Identify which cell holds the provided text, then report its [x, y] central coordinate. 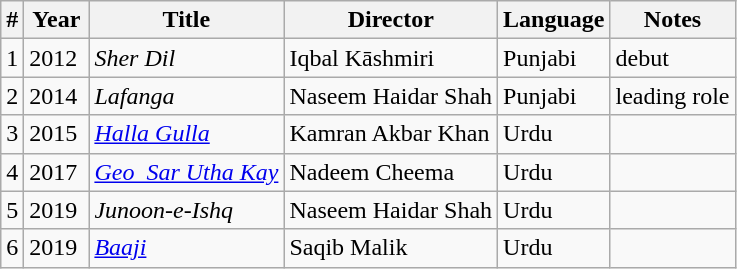
Kamran Akbar Khan [391, 134]
1 [12, 58]
Title [186, 20]
6 [12, 248]
Geo Sar Utha Kay [186, 172]
Sher Dil [186, 58]
2012 [56, 58]
4 [12, 172]
2015 [56, 134]
Halla Gulla [186, 134]
2 [12, 96]
Notes [672, 20]
Junoon-e-Ishq [186, 210]
Saqib Malik [391, 248]
3 [12, 134]
debut [672, 58]
Director [391, 20]
Language [554, 20]
5 [12, 210]
Lafanga [186, 96]
Iqbal Kāshmiri [391, 58]
2017 [56, 172]
Baaji [186, 248]
Year [56, 20]
leading role [672, 96]
2014 [56, 96]
Nadeem Cheema [391, 172]
# [12, 20]
